Return the [x, y] coordinate for the center point of the cell that contains the specified text.  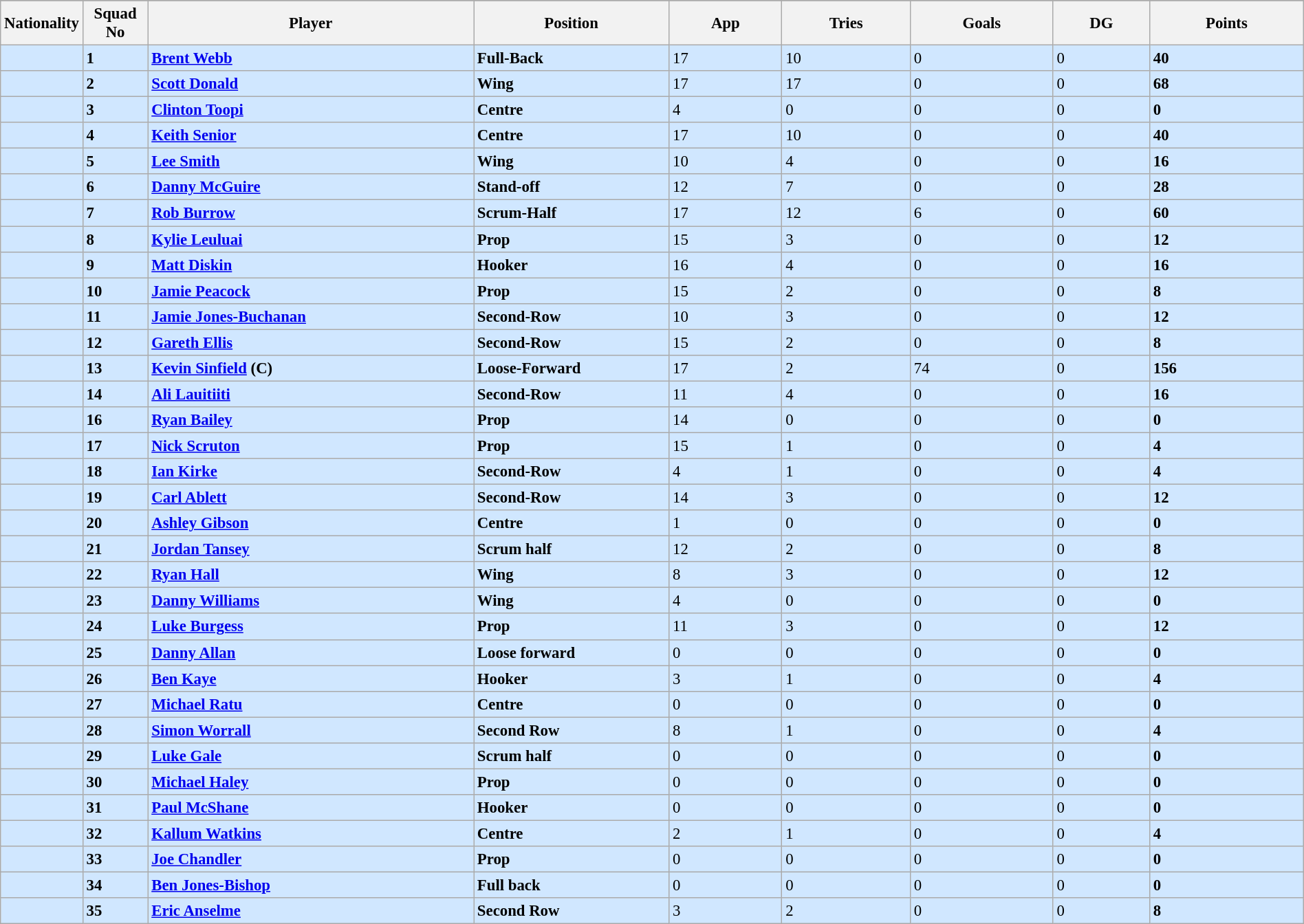
30 [116, 782]
Keith Senior [311, 135]
29 [116, 756]
74 [981, 368]
25 [116, 652]
Goals [981, 23]
68 [1227, 84]
Loose forward [572, 652]
Squad No [116, 23]
DG [1101, 23]
Scrum-Half [572, 213]
Full-Back [572, 58]
35 [116, 911]
24 [116, 627]
Luke Gale [311, 756]
Lee Smith [311, 162]
Danny McGuire [311, 188]
Ryan Hall [311, 575]
Jamie Peacock [311, 291]
Jamie Jones-Buchanan [311, 316]
Eric Anselme [311, 911]
34 [116, 885]
60 [1227, 213]
32 [116, 833]
31 [116, 808]
Ben Kaye [311, 679]
156 [1227, 368]
Joe Chandler [311, 859]
Michael Haley [311, 782]
Kallum Watkins [311, 833]
19 [116, 498]
Nick Scruton [311, 445]
Ashley Gibson [311, 523]
Points [1227, 23]
Ian Kirke [311, 472]
Matt Diskin [311, 265]
Clinton Toopi [311, 110]
13 [116, 368]
Kevin Sinfield (C) [311, 368]
Position [572, 23]
5 [116, 162]
Paul McShane [311, 808]
26 [116, 679]
Tries [846, 23]
Scott Donald [311, 84]
Danny Williams [311, 601]
21 [116, 549]
Danny Allan [311, 652]
Nationality [41, 23]
Ryan Bailey [311, 420]
23 [116, 601]
Full back [572, 885]
Carl Ablett [311, 498]
18 [116, 472]
33 [116, 859]
9 [116, 265]
Simon Worrall [311, 730]
Rob Burrow [311, 213]
Stand-off [572, 188]
Jordan Tansey [311, 549]
Kylie Leuluai [311, 239]
App [726, 23]
Ben Jones-Bishop [311, 885]
Gareth Ellis [311, 342]
27 [116, 704]
Loose-Forward [572, 368]
Michael Ratu [311, 704]
Player [311, 23]
20 [116, 523]
22 [116, 575]
Brent Webb [311, 58]
Luke Burgess [311, 627]
Ali Lauitiiti [311, 394]
